Determine the [x, y] coordinate at the center of the cell enclosing the given text.  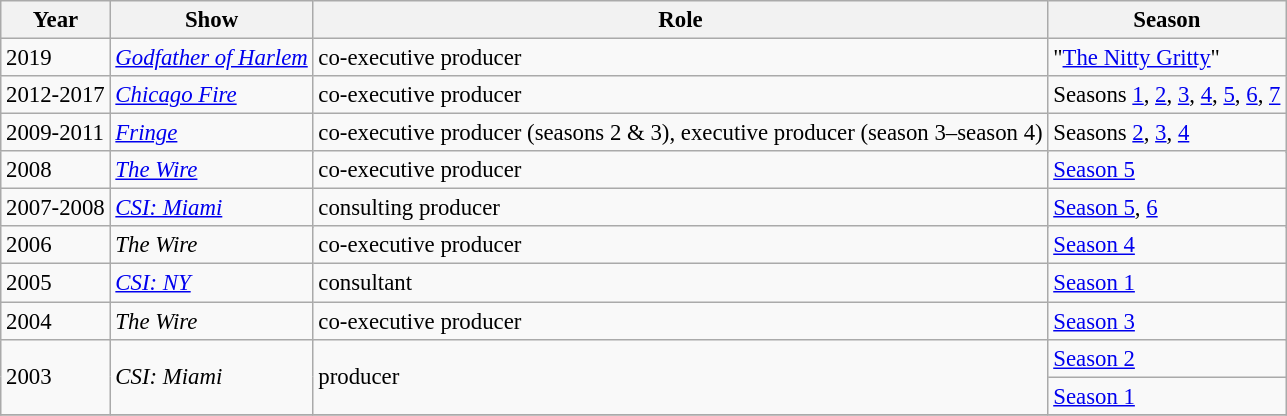
co-executive producer (seasons 2 & 3), executive producer (season 3–season 4) [680, 133]
Seasons 2, 3, 4 [1167, 133]
Season 2 [1167, 358]
2019 [56, 58]
Season 5 [1167, 170]
Year [56, 20]
2003 [56, 376]
Season 3 [1167, 321]
2007-2008 [56, 208]
CSI: NY [212, 283]
Season 5, 6 [1167, 208]
Season [1167, 20]
Show [212, 20]
2009-2011 [56, 133]
Godfather of Harlem [212, 58]
2004 [56, 321]
consultant [680, 283]
2008 [56, 170]
Season 4 [1167, 245]
2005 [56, 283]
producer [680, 376]
Chicago Fire [212, 95]
consulting producer [680, 208]
"The Nitty Gritty" [1167, 58]
Role [680, 20]
Seasons 1, 2, 3, 4, 5, 6, 7 [1167, 95]
Fringe [212, 133]
2006 [56, 245]
2012-2017 [56, 95]
